Find where the given text appears and provide that cell's center as (X, Y) coordinate. 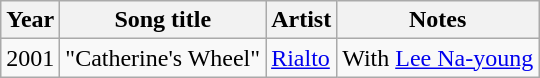
"Catherine's Wheel" (163, 58)
Year (30, 20)
Artist (302, 20)
Song title (163, 20)
2001 (30, 58)
Rialto (302, 58)
With Lee Na-young (438, 58)
Notes (438, 20)
